Provide the (x, y) coordinate of the cell's center where the given text is located.  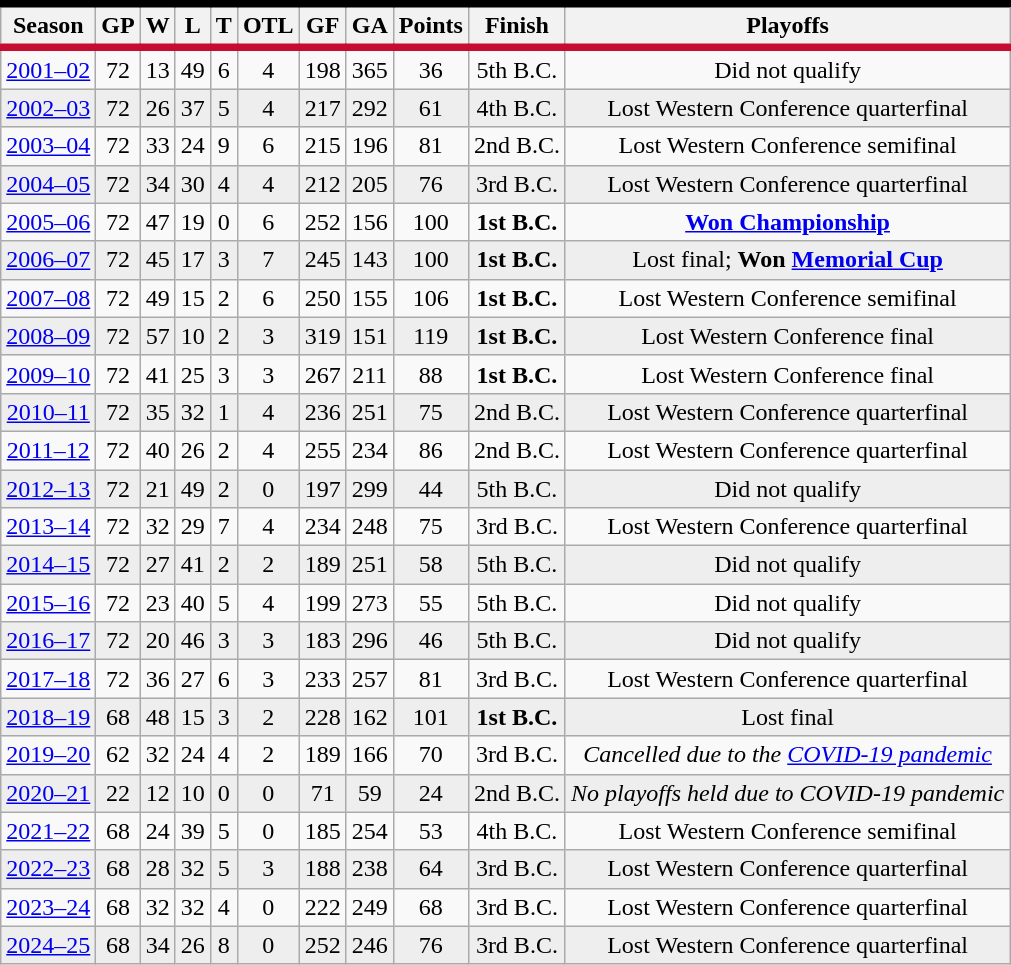
23 (158, 603)
162 (370, 717)
143 (370, 260)
106 (430, 298)
199 (322, 603)
101 (430, 717)
2024–25 (48, 945)
21 (158, 489)
183 (322, 641)
185 (322, 831)
2014–15 (48, 565)
W (158, 26)
19 (192, 222)
2007–08 (48, 298)
267 (322, 374)
299 (370, 489)
Lost final; Won Memorial Cup (787, 260)
13 (158, 68)
296 (370, 641)
151 (370, 336)
198 (322, 68)
155 (370, 298)
249 (370, 907)
Points (430, 26)
25 (192, 374)
2005–06 (48, 222)
55 (430, 603)
2019–20 (48, 755)
197 (322, 489)
33 (158, 146)
2017–18 (48, 679)
236 (322, 412)
Finish (516, 26)
2015–16 (48, 603)
2022–23 (48, 869)
17 (192, 260)
70 (430, 755)
188 (322, 869)
273 (370, 603)
215 (322, 146)
257 (370, 679)
166 (370, 755)
211 (370, 374)
156 (370, 222)
58 (430, 565)
44 (430, 489)
212 (322, 184)
2004–05 (48, 184)
No playoffs held due to COVID-19 pandemic (787, 793)
2003–04 (48, 146)
OTL (268, 26)
245 (322, 260)
Playoffs (787, 26)
29 (192, 527)
2009–10 (48, 374)
39 (192, 831)
2006–07 (48, 260)
233 (322, 679)
GP (118, 26)
119 (430, 336)
255 (322, 450)
22 (118, 793)
217 (322, 108)
L (192, 26)
GF (322, 26)
53 (430, 831)
2023–24 (48, 907)
228 (322, 717)
30 (192, 184)
62 (118, 755)
28 (158, 869)
205 (370, 184)
Lost final (787, 717)
2008–09 (48, 336)
1 (224, 412)
2010–11 (48, 412)
59 (370, 793)
254 (370, 831)
20 (158, 641)
2020–21 (48, 793)
45 (158, 260)
71 (322, 793)
88 (430, 374)
Cancelled due to the COVID-19 pandemic (787, 755)
238 (370, 869)
12 (158, 793)
319 (322, 336)
57 (158, 336)
61 (430, 108)
9 (224, 146)
2002–03 (48, 108)
86 (430, 450)
2011–12 (48, 450)
47 (158, 222)
365 (370, 68)
2001–02 (48, 68)
2018–19 (48, 717)
2012–13 (48, 489)
48 (158, 717)
Won Championship (787, 222)
2016–17 (48, 641)
Season (48, 26)
2013–14 (48, 527)
196 (370, 146)
35 (158, 412)
T (224, 26)
2021–22 (48, 831)
37 (192, 108)
250 (322, 298)
64 (430, 869)
248 (370, 527)
GA (370, 26)
222 (322, 907)
8 (224, 945)
292 (370, 108)
246 (370, 945)
